Output the [x, y] coordinate of the center of the cell containing the given text.  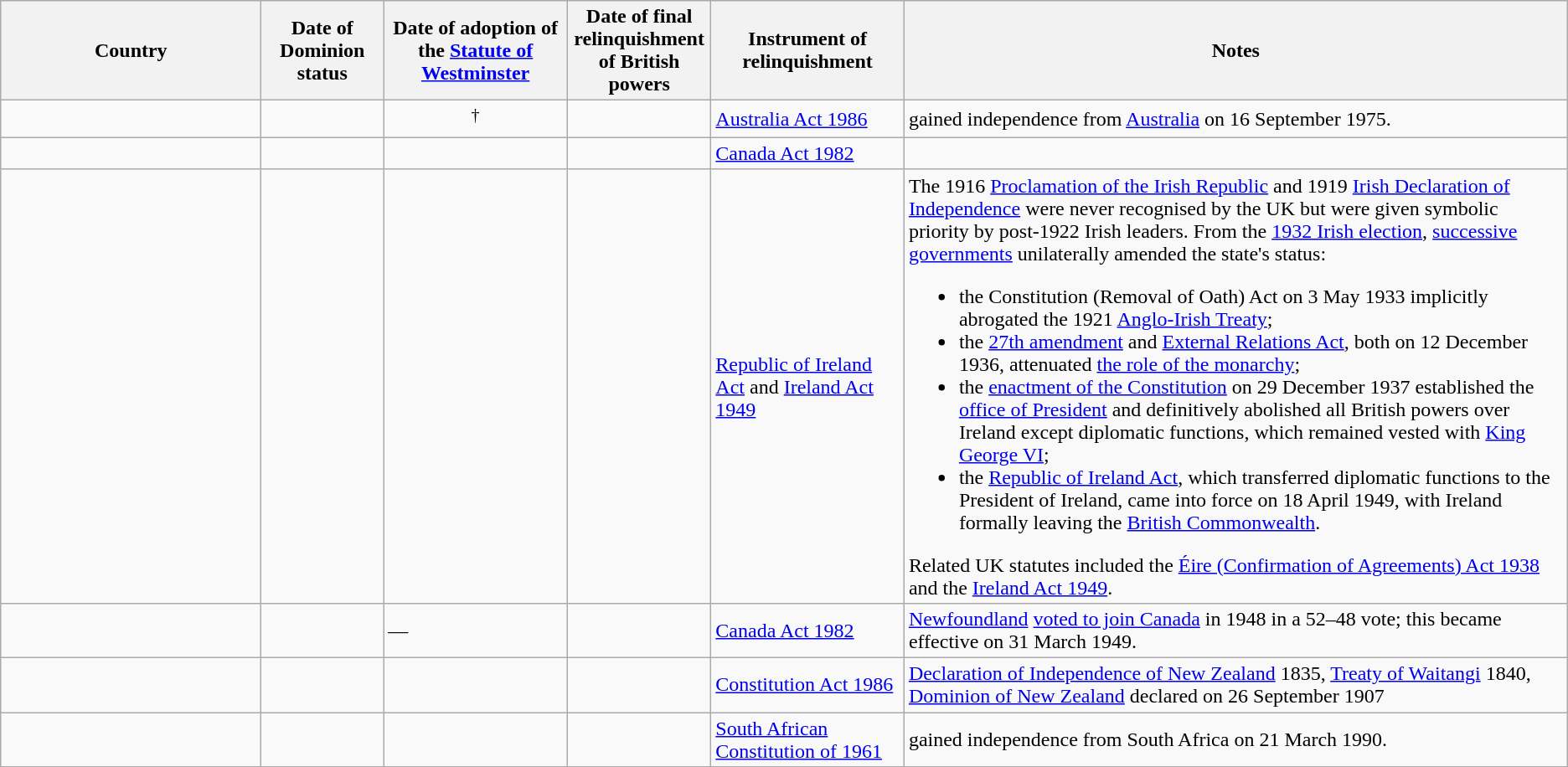
† [476, 119]
Declaration of Independence of New Zealand 1835, Treaty of Waitangi 1840, Dominion of New Zealand declared on 26 September 1907 [1235, 685]
Date of finalrelinquishmentof British powers [638, 50]
gained independence from South Africa on 21 March 1990. [1235, 740]
— [476, 630]
South African Constitution of 1961 [807, 740]
Instrument ofrelinquishment [807, 50]
Date of Dominion status [322, 50]
Date of adoption of the Statute of Westminster [476, 50]
Constitution Act 1986 [807, 685]
Notes [1235, 50]
gained independence from Australia on 16 September 1975. [1235, 119]
Republic of Ireland Act and Ireland Act 1949 [807, 386]
Australia Act 1986 [807, 119]
Newfoundland voted to join Canada in 1948 in a 52–48 vote; this became effective on 31 March 1949. [1235, 630]
Country [131, 50]
